Detect which cell encompasses the target text, then output its [X, Y] center coordinate. 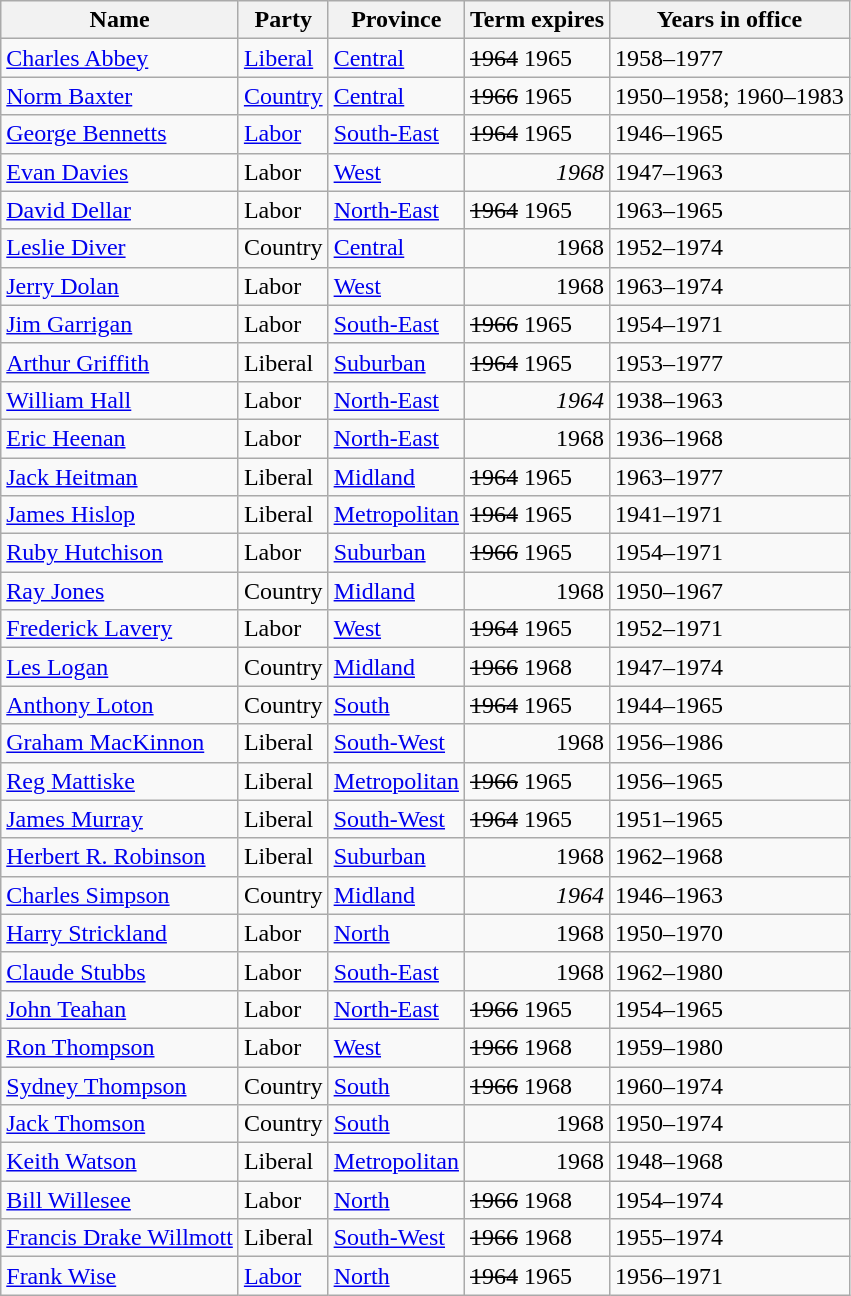
George Bennetts [120, 134]
Keith Watson [120, 1162]
James Hislop [120, 515]
Claude Stubbs [120, 971]
1946–1963 [730, 895]
Name [120, 20]
1956–1971 [730, 1276]
David Dellar [120, 210]
1951–1965 [730, 819]
Charles Simpson [120, 895]
1936–1968 [730, 438]
Reg Mattiske [120, 781]
1950–1970 [730, 933]
Province [396, 20]
1944–1965 [730, 705]
Jerry Dolan [120, 286]
Harry Strickland [120, 933]
1962–1968 [730, 857]
1938–1963 [730, 400]
Frederick Lavery [120, 629]
Leslie Diver [120, 248]
William Hall [120, 400]
Term expires [536, 20]
1950–1974 [730, 1124]
1953–1977 [730, 362]
1948–1968 [730, 1162]
Frank Wise [120, 1276]
Anthony Loton [120, 705]
Eric Heenan [120, 438]
James Murray [120, 819]
Les Logan [120, 667]
John Teahan [120, 1009]
1956–1986 [730, 743]
1941–1971 [730, 515]
1955–1974 [730, 1238]
Arthur Griffith [120, 362]
Jim Garrigan [120, 324]
1959–1980 [730, 1047]
1952–1974 [730, 248]
1954–1974 [730, 1200]
1963–1974 [730, 286]
1947–1963 [730, 172]
Sydney Thompson [120, 1085]
1946–1965 [730, 134]
Ray Jones [120, 591]
1963–1965 [730, 210]
Francis Drake Willmott [120, 1238]
1958–1977 [730, 58]
Jack Heitman [120, 477]
1952–1971 [730, 629]
1950–1967 [730, 591]
Jack Thomson [120, 1124]
Norm Baxter [120, 96]
Charles Abbey [120, 58]
Ruby Hutchison [120, 553]
1947–1974 [730, 667]
Party [283, 20]
1963–1977 [730, 477]
Graham MacKinnon [120, 743]
Bill Willesee [120, 1200]
1962–1980 [730, 971]
1954–1965 [730, 1009]
1960–1974 [730, 1085]
Herbert R. Robinson [120, 857]
1950–1958; 1960–1983 [730, 96]
Ron Thompson [120, 1047]
Evan Davies [120, 172]
1956–1965 [730, 781]
Years in office [730, 20]
